Search for the cell housing the specified text and yield its (x, y) center coordinate. 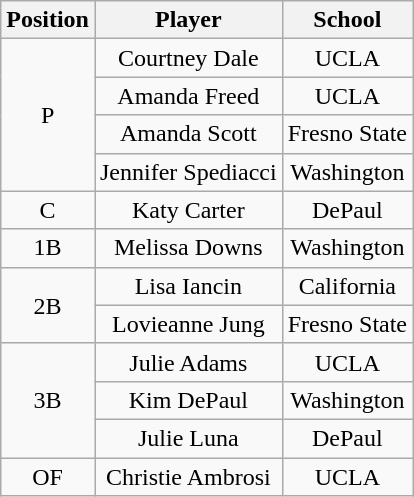
Jennifer Spediacci (188, 172)
Katy Carter (188, 210)
Kim DePaul (188, 400)
Position (48, 20)
OF (48, 477)
P (48, 115)
School (347, 20)
Melissa Downs (188, 248)
Lovieanne Jung (188, 324)
3B (48, 400)
Christie Ambrosi (188, 477)
Julie Adams (188, 362)
C (48, 210)
Amanda Scott (188, 134)
Julie Luna (188, 438)
Player (188, 20)
2B (48, 305)
Amanda Freed (188, 96)
1B (48, 248)
Lisa Iancin (188, 286)
Courtney Dale (188, 58)
California (347, 286)
